Pinpoint the cell where the given text exists, returning its [x, y] midpoint coordinate. 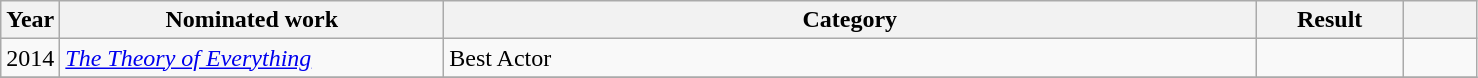
Year [30, 20]
2014 [30, 58]
Nominated work [252, 20]
Result [1330, 20]
The Theory of Everything [252, 58]
Best Actor [850, 58]
Category [850, 20]
